Determine the (X, Y) coordinate at the center of the cell enclosing the given text.  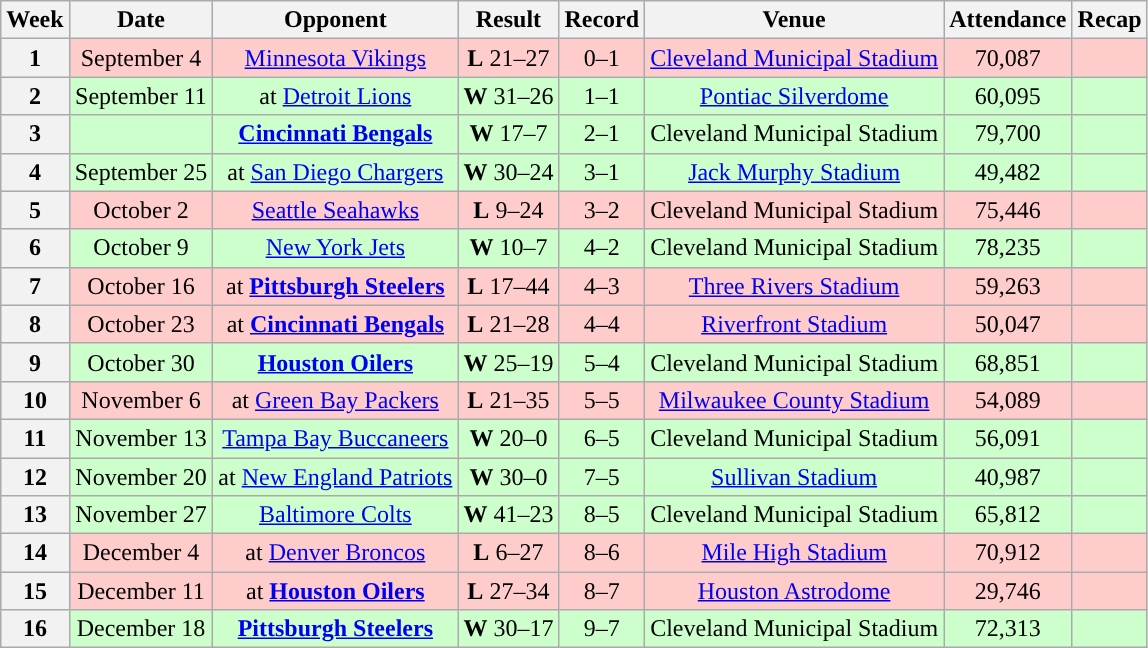
5–4 (602, 362)
at Houston Oilers (336, 591)
3 (35, 134)
Mile High Stadium (794, 553)
Riverfront Stadium (794, 324)
L 17–44 (508, 286)
October 30 (141, 362)
15 (35, 591)
L 6–27 (508, 553)
11 (35, 438)
Opponent (336, 20)
L 21–27 (508, 58)
November 27 (141, 515)
Pittsburgh Steelers (336, 629)
W 10–7 (508, 248)
59,263 (1008, 286)
0–1 (602, 58)
Tampa Bay Buccaneers (336, 438)
October 9 (141, 248)
at Denver Broncos (336, 553)
L 21–28 (508, 324)
September 25 (141, 172)
5–5 (602, 400)
Three Rivers Stadium (794, 286)
Houston Oilers (336, 362)
16 (35, 629)
Attendance (1008, 20)
5 (35, 210)
4–2 (602, 248)
6–5 (602, 438)
60,095 (1008, 96)
75,446 (1008, 210)
W 41–23 (508, 515)
40,987 (1008, 477)
9 (35, 362)
68,851 (1008, 362)
70,912 (1008, 553)
Jack Murphy Stadium (794, 172)
8–5 (602, 515)
4 (35, 172)
13 (35, 515)
4–3 (602, 286)
December 11 (141, 591)
3–1 (602, 172)
W 30–24 (508, 172)
Result (508, 20)
7–5 (602, 477)
Date (141, 20)
Pontiac Silverdome (794, 96)
W 31–26 (508, 96)
Sullivan Stadium (794, 477)
12 (35, 477)
14 (35, 553)
New York Jets (336, 248)
78,235 (1008, 248)
8 (35, 324)
70,087 (1008, 58)
November 13 (141, 438)
Record (602, 20)
at Pittsburgh Steelers (336, 286)
at Cincinnati Bengals (336, 324)
10 (35, 400)
L 27–34 (508, 591)
56,091 (1008, 438)
at Green Bay Packers (336, 400)
L 21–35 (508, 400)
W 17–7 (508, 134)
W 25–19 (508, 362)
7 (35, 286)
29,746 (1008, 591)
Minnesota Vikings (336, 58)
1 (35, 58)
Cincinnati Bengals (336, 134)
6 (35, 248)
W 30–0 (508, 477)
Venue (794, 20)
L 9–24 (508, 210)
2 (35, 96)
W 30–17 (508, 629)
at Detroit Lions (336, 96)
October 16 (141, 286)
Baltimore Colts (336, 515)
54,089 (1008, 400)
72,313 (1008, 629)
8–6 (602, 553)
65,812 (1008, 515)
Week (35, 20)
4–4 (602, 324)
9–7 (602, 629)
November 20 (141, 477)
December 18 (141, 629)
3–2 (602, 210)
2–1 (602, 134)
Milwaukee County Stadium (794, 400)
at New England Patriots (336, 477)
8–7 (602, 591)
November 6 (141, 400)
49,482 (1008, 172)
Seattle Seahawks (336, 210)
September 4 (141, 58)
October 2 (141, 210)
at San Diego Chargers (336, 172)
1–1 (602, 96)
W 20–0 (508, 438)
Recap (1110, 20)
79,700 (1008, 134)
October 23 (141, 324)
September 11 (141, 96)
Houston Astrodome (794, 591)
December 4 (141, 553)
50,047 (1008, 324)
